Find where the given text appears and provide that cell's center as (X, Y) coordinate. 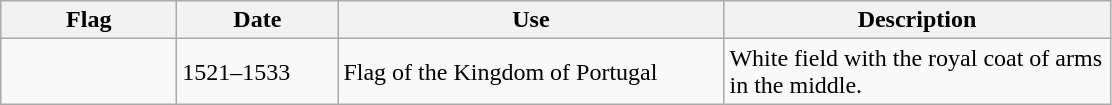
Flag (89, 20)
Use (531, 20)
1521–1533 (258, 72)
Description (917, 20)
White field with the royal coat of arms in the middle. (917, 72)
Date (258, 20)
Flag of the Kingdom of Portugal (531, 72)
